Extract the [X, Y] coordinate from the center of the cell holding the provided text.  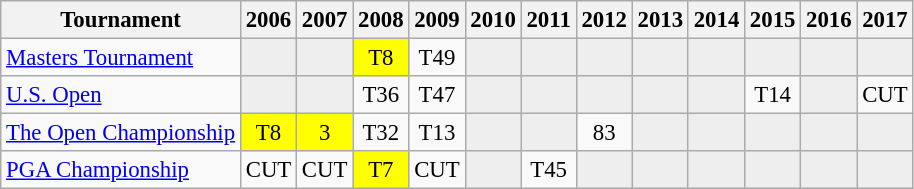
2008 [381, 20]
2012 [604, 20]
T7 [381, 170]
3 [325, 133]
2007 [325, 20]
T45 [548, 170]
T32 [381, 133]
Tournament [121, 20]
Masters Tournament [121, 58]
2009 [437, 20]
PGA Championship [121, 170]
T36 [381, 95]
T49 [437, 58]
The Open Championship [121, 133]
2017 [885, 20]
T14 [773, 95]
2015 [773, 20]
2006 [268, 20]
2016 [829, 20]
83 [604, 133]
2010 [493, 20]
U.S. Open [121, 95]
T47 [437, 95]
2014 [716, 20]
2013 [660, 20]
2011 [548, 20]
T13 [437, 133]
